Pinpoint the cell where the given text exists, returning its [X, Y] midpoint coordinate. 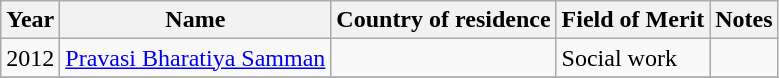
Country of residence [444, 20]
Pravasi Bharatiya Samman [196, 58]
Notes [744, 20]
2012 [30, 58]
Social work [633, 58]
Field of Merit [633, 20]
Name [196, 20]
Year [30, 20]
